Return the [x, y] coordinate for the center point of the cell that contains the specified text.  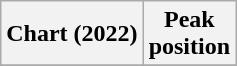
Chart (2022) [72, 34]
Peakposition [189, 34]
